Capture the cell that displays the provided text and extract its [x, y] central coordinate. 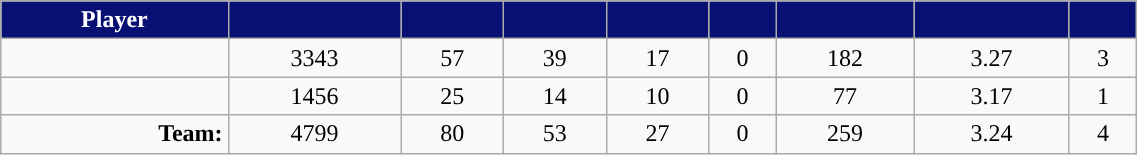
3343 [314, 58]
57 [452, 58]
3 [1103, 58]
3.27 [992, 58]
3.24 [992, 134]
25 [452, 96]
1456 [314, 96]
259 [845, 134]
1 [1103, 96]
39 [556, 58]
10 [658, 96]
17 [658, 58]
4799 [314, 134]
Player [114, 20]
80 [452, 134]
14 [556, 96]
182 [845, 58]
4 [1103, 134]
Team: [114, 134]
53 [556, 134]
3.17 [992, 96]
27 [658, 134]
77 [845, 96]
